Provide the [X, Y] coordinate of the cell's center where the given text is located.  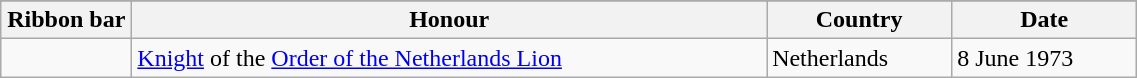
Knight of the Order of the Netherlands Lion [450, 58]
Country [860, 20]
Date [1044, 20]
Netherlands [860, 58]
8 June 1973 [1044, 58]
Honour [450, 20]
Ribbon bar [66, 20]
